Scan for the cell matching the given text and deliver its (x, y) coordinate at center. 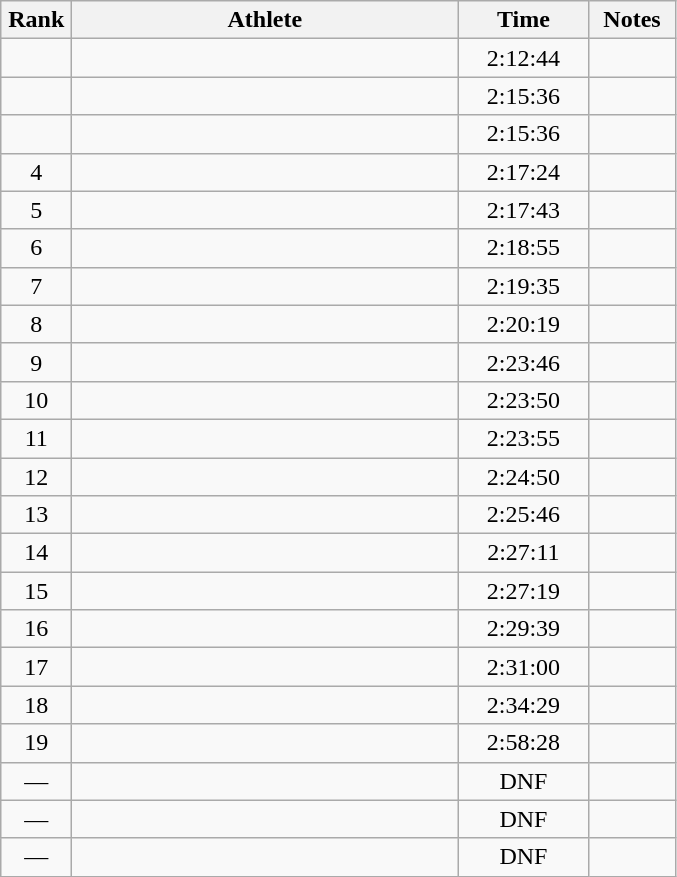
2:18:55 (524, 248)
4 (36, 172)
2:17:43 (524, 210)
2:31:00 (524, 667)
6 (36, 248)
2:12:44 (524, 58)
2:23:46 (524, 362)
11 (36, 438)
8 (36, 324)
2:25:46 (524, 515)
2:58:28 (524, 743)
12 (36, 477)
9 (36, 362)
Time (524, 20)
2:27:19 (524, 591)
10 (36, 400)
7 (36, 286)
2:20:19 (524, 324)
2:19:35 (524, 286)
17 (36, 667)
Athlete (265, 20)
16 (36, 629)
19 (36, 743)
2:34:29 (524, 705)
14 (36, 553)
Notes (632, 20)
2:23:55 (524, 438)
2:17:24 (524, 172)
18 (36, 705)
2:29:39 (524, 629)
2:24:50 (524, 477)
2:23:50 (524, 400)
Rank (36, 20)
2:27:11 (524, 553)
5 (36, 210)
13 (36, 515)
15 (36, 591)
